Scan for the cell matching the given text and deliver its [x, y] coordinate at center. 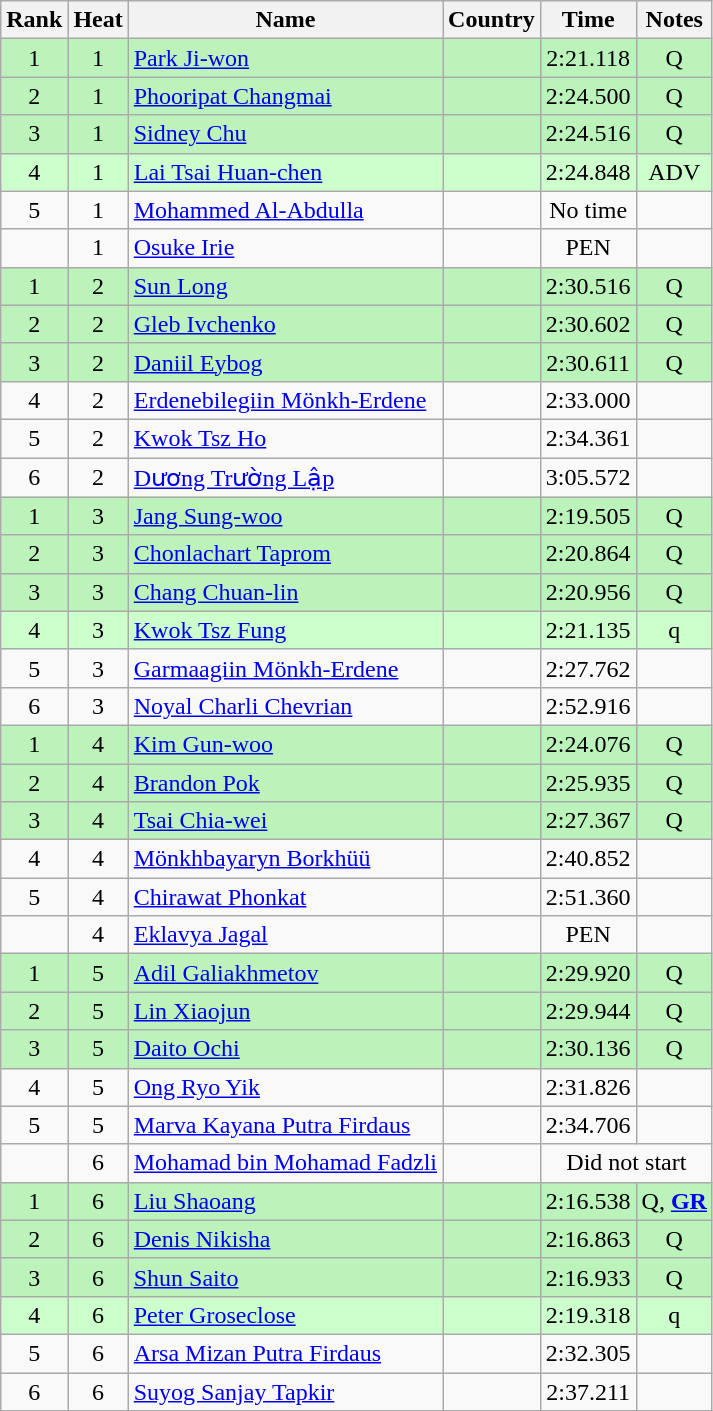
Eklavya Jagal [285, 935]
2:30.602 [588, 324]
Adil Galiakhmetov [285, 973]
Daito Ochi [285, 1049]
Heat [98, 20]
2:51.360 [588, 897]
2:32.305 [588, 1353]
2:34.361 [588, 438]
Chang Chuan-lin [285, 592]
Marva Kayana Putra Firdaus [285, 1125]
2:29.944 [588, 1011]
2:27.367 [588, 821]
2:21.135 [588, 630]
Q, GR [674, 1201]
Chirawat Phonkat [285, 897]
2:52.916 [588, 706]
ADV [674, 172]
2:33.000 [588, 400]
2:25.935 [588, 783]
Lin Xiaojun [285, 1011]
Sidney Chu [285, 134]
Garmaagiin Mönkh-Erdene [285, 668]
2:16.933 [588, 1277]
Suyog Sanjay Tapkir [285, 1391]
2:21.118 [588, 58]
Country [492, 20]
Phooripat Changmai [285, 96]
Mohamad bin Mohamad Fadzli [285, 1163]
2:16.863 [588, 1239]
Ong Ryo Yik [285, 1087]
2:19.318 [588, 1315]
Mohammed Al-Abdulla [285, 210]
Gleb Ivchenko [285, 324]
Kwok Tsz Fung [285, 630]
Noyal Charli Chevrian [285, 706]
2:24.500 [588, 96]
Erdenebilegiin Mönkh-Erdene [285, 400]
Jang Sung-woo [285, 516]
Kwok Tsz Ho [285, 438]
2:16.538 [588, 1201]
3:05.572 [588, 478]
Peter Groseclose [285, 1315]
2:20.956 [588, 592]
2:20.864 [588, 554]
2:27.762 [588, 668]
2:31.826 [588, 1087]
2:29.920 [588, 973]
Notes [674, 20]
Lai Tsai Huan-chen [285, 172]
Liu Shaoang [285, 1201]
Chonlachart Taprom [285, 554]
Shun Saito [285, 1277]
2:30.516 [588, 286]
Tsai Chia-wei [285, 821]
Denis Nikisha [285, 1239]
Rank [34, 20]
No time [588, 210]
2:30.136 [588, 1049]
Kim Gun-woo [285, 744]
2:37.211 [588, 1391]
Name [285, 20]
2:19.505 [588, 516]
2:30.611 [588, 362]
Did not start [626, 1163]
Daniil Eybog [285, 362]
2:24.076 [588, 744]
Osuke Irie [285, 248]
Sun Long [285, 286]
Time [588, 20]
Dương Trường Lập [285, 478]
Arsa Mizan Putra Firdaus [285, 1353]
2:24.848 [588, 172]
2:40.852 [588, 859]
Brandon Pok [285, 783]
2:34.706 [588, 1125]
Park Ji-won [285, 58]
Mönkhbayaryn Borkhüü [285, 859]
2:24.516 [588, 134]
